Scan for the cell matching the given text and deliver its (X, Y) coordinate at center. 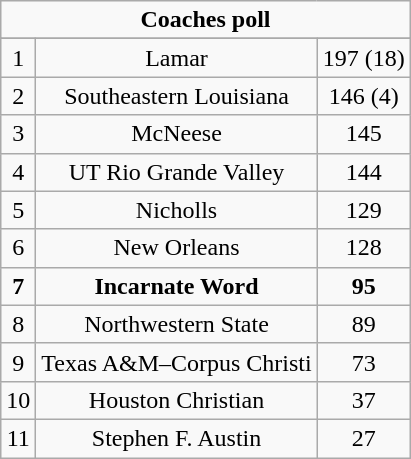
Texas A&M–Corpus Christi (176, 362)
New Orleans (176, 248)
11 (18, 438)
Houston Christian (176, 400)
Northwestern State (176, 324)
9 (18, 362)
144 (364, 172)
Incarnate Word (176, 286)
4 (18, 172)
145 (364, 134)
95 (364, 286)
8 (18, 324)
128 (364, 248)
27 (364, 438)
5 (18, 210)
89 (364, 324)
Lamar (176, 58)
Nicholls (176, 210)
Stephen F. Austin (176, 438)
Coaches poll (206, 20)
129 (364, 210)
Southeastern Louisiana (176, 96)
3 (18, 134)
197 (18) (364, 58)
UT Rio Grande Valley (176, 172)
10 (18, 400)
146 (4) (364, 96)
7 (18, 286)
6 (18, 248)
1 (18, 58)
37 (364, 400)
2 (18, 96)
McNeese (176, 134)
73 (364, 362)
